From the cell containing the given text, extract its center point as (x, y) coordinate. 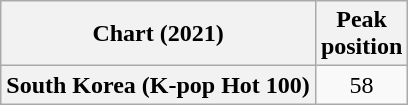
Peakposition (361, 34)
South Korea (K-pop Hot 100) (158, 85)
Chart (2021) (158, 34)
58 (361, 85)
